Scan for the cell matching the given text and deliver its (X, Y) coordinate at center. 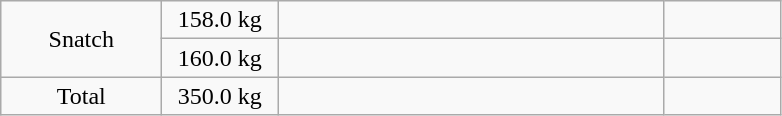
350.0 kg (220, 96)
Snatch (82, 39)
Total (82, 96)
160.0 kg (220, 58)
158.0 kg (220, 20)
